Find where the given text appears and provide that cell's center as [x, y] coordinate. 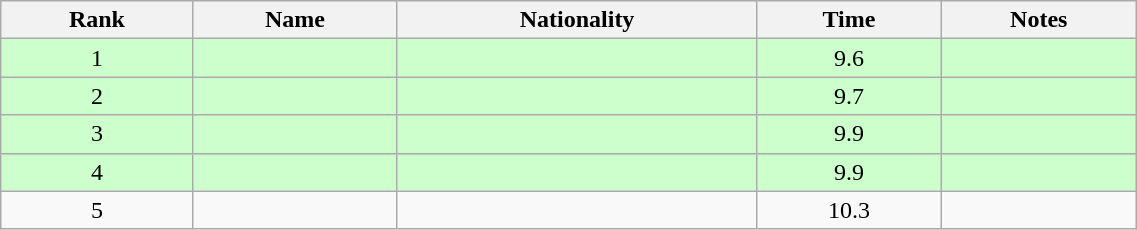
Rank [97, 20]
Nationality [578, 20]
Notes [1039, 20]
Name [295, 20]
4 [97, 172]
9.6 [848, 58]
2 [97, 96]
5 [97, 210]
9.7 [848, 96]
3 [97, 134]
10.3 [848, 210]
Time [848, 20]
1 [97, 58]
